Scan for the cell matching the given text and deliver its (x, y) coordinate at center. 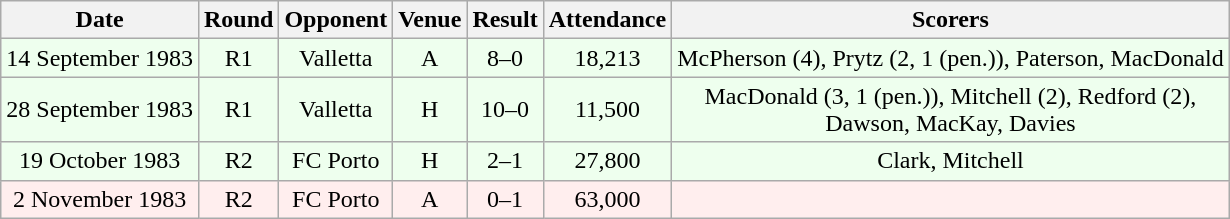
19 October 1983 (100, 161)
Venue (430, 20)
28 September 1983 (100, 110)
Opponent (336, 20)
2–1 (505, 161)
McPherson (4), Prytz (2, 1 (pen.)), Paterson, MacDonald (951, 58)
MacDonald (3, 1 (pen.)), Mitchell (2), Redford (2),Dawson, MacKay, Davies (951, 110)
8–0 (505, 58)
18,213 (607, 58)
Scorers (951, 20)
Result (505, 20)
Clark, Mitchell (951, 161)
Attendance (607, 20)
Round (238, 20)
10–0 (505, 110)
2 November 1983 (100, 199)
63,000 (607, 199)
27,800 (607, 161)
14 September 1983 (100, 58)
Date (100, 20)
0–1 (505, 199)
11,500 (607, 110)
